Detect which cell encompasses the target text, then output its (x, y) center coordinate. 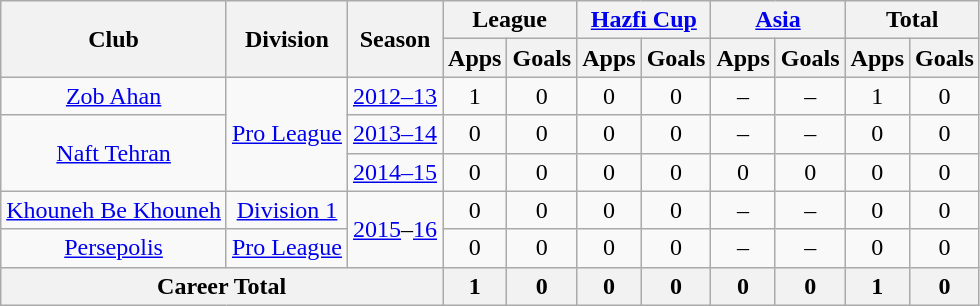
Total (912, 20)
2015–16 (394, 229)
Zob Ahan (114, 96)
Season (394, 39)
Hazfi Cup (644, 20)
2012–13 (394, 96)
Asia (778, 20)
Career Total (222, 286)
Club (114, 39)
League (510, 20)
2014–15 (394, 172)
Khouneh Be Khouneh (114, 210)
2013–14 (394, 134)
Division (286, 39)
Naft Tehran (114, 153)
Persepolis (114, 248)
Division 1 (286, 210)
